Return the [X, Y] coordinate for the center point of the cell that contains the specified text.  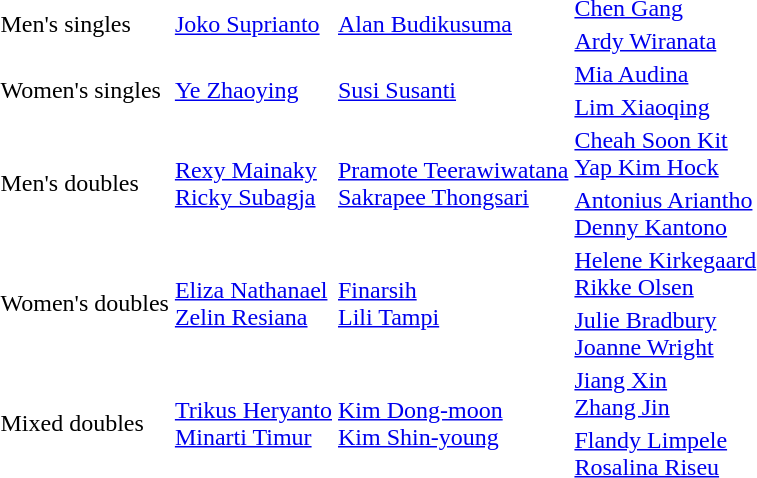
Eliza Nathanael Zelin Resiana [253, 304]
Finarsih Lili Tampi [452, 304]
Susi Susanti [452, 90]
Ye Zhaoying [253, 90]
Pramote Teerawiwatana Sakrapee Thongsari [452, 184]
Rexy Mainaky Ricky Subagja [253, 184]
